Return the [x, y] coordinate for the center point of the cell that contains the specified text.  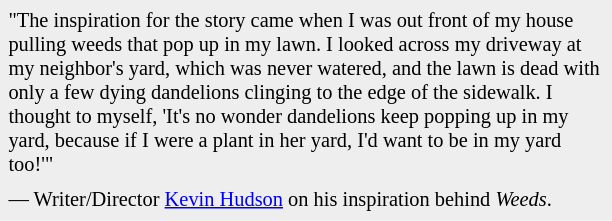
— Writer/Director Kevin Hudson on his inspiration behind Weeds. [306, 200]
